Find where the given text appears and provide that cell's center as [X, Y] coordinate. 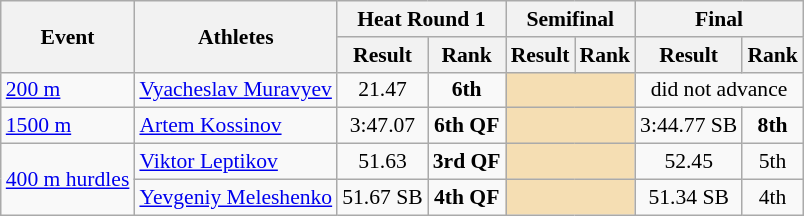
Event [68, 36]
Athletes [236, 36]
6th [467, 90]
Final [719, 19]
did not advance [719, 90]
200 m [68, 90]
Yevgeniy Meleshenko [236, 197]
21.47 [382, 90]
3:47.07 [382, 126]
1500 m [68, 126]
Heat Round 1 [421, 19]
51.34 SB [688, 197]
Viktor Leptikov [236, 162]
4th [772, 197]
51.63 [382, 162]
3rd QF [467, 162]
Vyacheslav Muravyev [236, 90]
4th QF [467, 197]
400 m hurdles [68, 180]
51.67 SB [382, 197]
Semifinal [570, 19]
52.45 [688, 162]
6th QF [467, 126]
Artem Kossinov [236, 126]
8th [772, 126]
3:44.77 SB [688, 126]
5th [772, 162]
